Capture the cell that displays the provided text and extract its (X, Y) central coordinate. 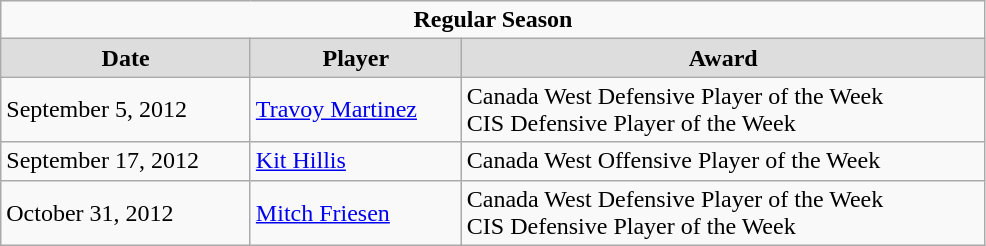
Player (356, 58)
Award (723, 58)
Canada West Offensive Player of the Week (723, 161)
September 5, 2012 (126, 110)
September 17, 2012 (126, 161)
Date (126, 58)
Regular Season (493, 20)
Mitch Friesen (356, 212)
Canada West Defensive Player of the Week CIS Defensive Player of the Week (723, 212)
Canada West Defensive Player of the WeekCIS Defensive Player of the Week (723, 110)
October 31, 2012 (126, 212)
Travoy Martinez (356, 110)
Kit Hillis (356, 161)
